Pinpoint the cell where the given text exists, returning its [x, y] midpoint coordinate. 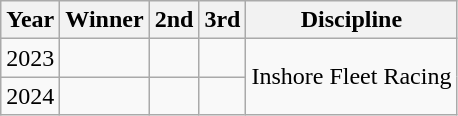
Discipline [352, 20]
3rd [222, 20]
2023 [30, 58]
Year [30, 20]
2nd [174, 20]
Inshore Fleet Racing [352, 77]
2024 [30, 96]
Winner [104, 20]
